Find where the given text appears and provide that cell's center as (x, y) coordinate. 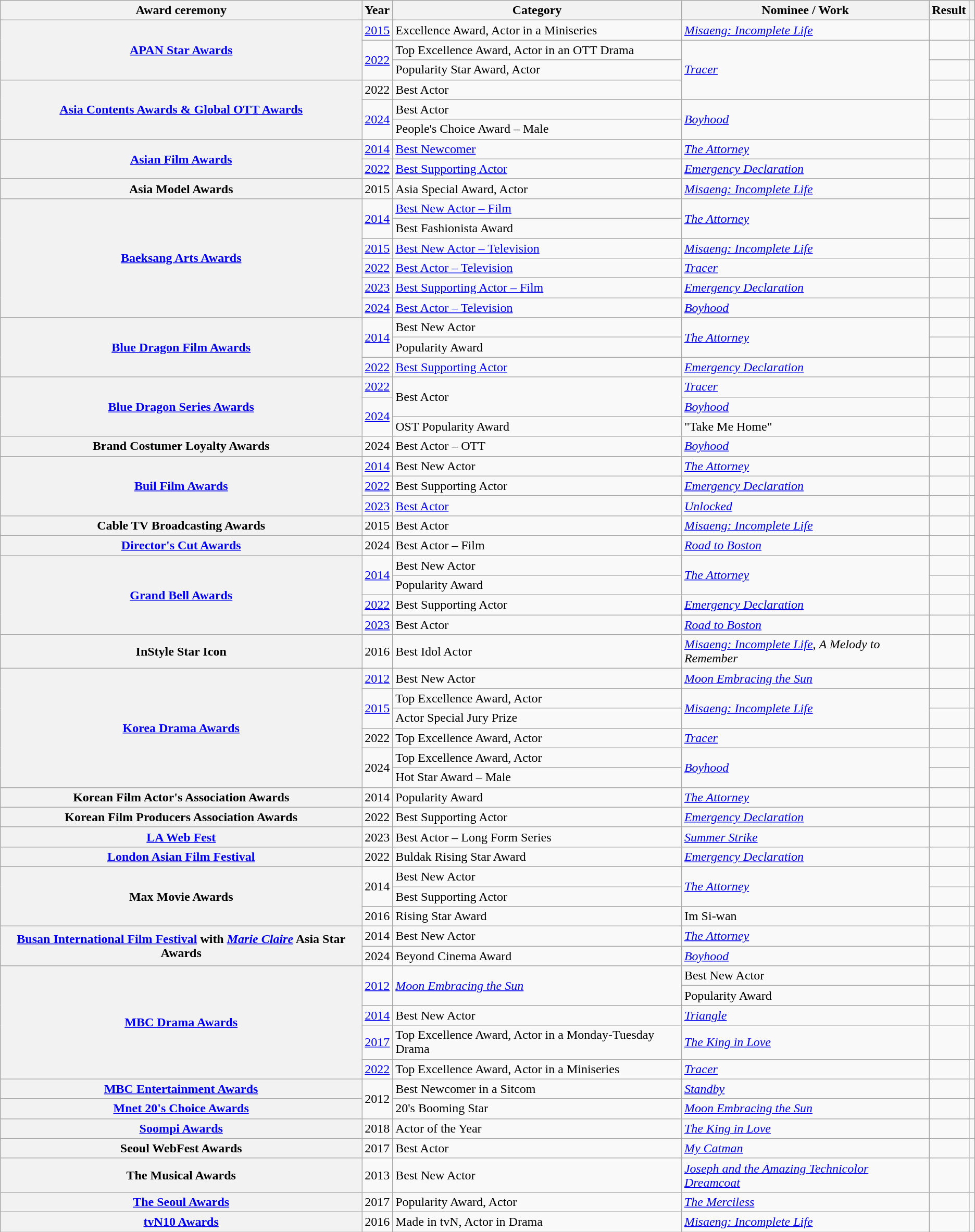
Best Idol Actor (537, 652)
Best Actor – Film (537, 545)
Popularity Award, Actor (537, 1202)
Category (537, 10)
Seoul WebFest Awards (181, 1148)
Top Excellence Award, Actor in a Miniseries (537, 1069)
Director's Cut Awards (181, 545)
Top Excellence Award, Actor in an OTT Drama (537, 50)
Buldak Rising Star Award (537, 857)
Best Newcomer in a Sitcom (537, 1089)
2018 (377, 1128)
Summer Strike (805, 837)
Cable TV Broadcasting Awards (181, 525)
Award ceremony (181, 10)
Made in tvN, Actor in Drama (537, 1222)
Misaeng: Incomplete Life, A Melody to Remember (805, 652)
Asia Special Award, Actor (537, 188)
Year (377, 10)
Unlocked (805, 506)
Korean Film Producers Association Awards (181, 817)
Beyond Cinema Award (537, 956)
Max Movie Awards (181, 896)
tvN10 Awards (181, 1222)
2013 (377, 1175)
Blue Dragon Series Awards (181, 407)
Top Excellence Award, Actor in a Monday-Tuesday Drama (537, 1042)
People's Choice Award – Male (537, 129)
Best Newcomer (537, 149)
Popularity Star Award, Actor (537, 70)
Hot Star Award – Male (537, 777)
InStyle Star Icon (181, 652)
Asia Contents Awards & Global OTT Awards (181, 109)
Blue Dragon Film Awards (181, 347)
Best New Actor – Film (537, 208)
Result (949, 10)
Rising Star Award (537, 916)
Korean Film Actor's Association Awards (181, 797)
Korea Drama Awards (181, 728)
Actor of the Year (537, 1128)
The Merciless (805, 1202)
Brand Costumer Loyalty Awards (181, 446)
My Catman (805, 1148)
Nominee / Work (805, 10)
Best Actor – Long Form Series (537, 837)
MBC Drama Awards (181, 1023)
Excellence Award, Actor in a Miniseries (537, 30)
Busan International Film Festival with Marie Claire Asia Star Awards (181, 946)
Soompi Awards (181, 1128)
Best Fashionista Award (537, 228)
Im Si-wan (805, 916)
LA Web Fest (181, 837)
Grand Bell Awards (181, 595)
"Take Me Home" (805, 426)
Actor Special Jury Prize (537, 718)
Standby (805, 1089)
Asian Film Awards (181, 159)
The Seoul Awards (181, 1202)
Baeksang Arts Awards (181, 258)
Best Supporting Actor – Film (537, 288)
The Musical Awards (181, 1175)
APAN Star Awards (181, 50)
Joseph and the Amazing Technicolor Dreamcoat (805, 1175)
OST Popularity Award (537, 426)
Triangle (805, 1015)
Buil Film Awards (181, 486)
London Asian Film Festival (181, 857)
Best Actor – OTT (537, 446)
Mnet 20's Choice Awards (181, 1109)
Asia Model Awards (181, 188)
MBC Entertainment Awards (181, 1089)
Best New Actor – Television (537, 248)
20's Booming Star (537, 1109)
